Capture the cell that displays the provided text and extract its (x, y) central coordinate. 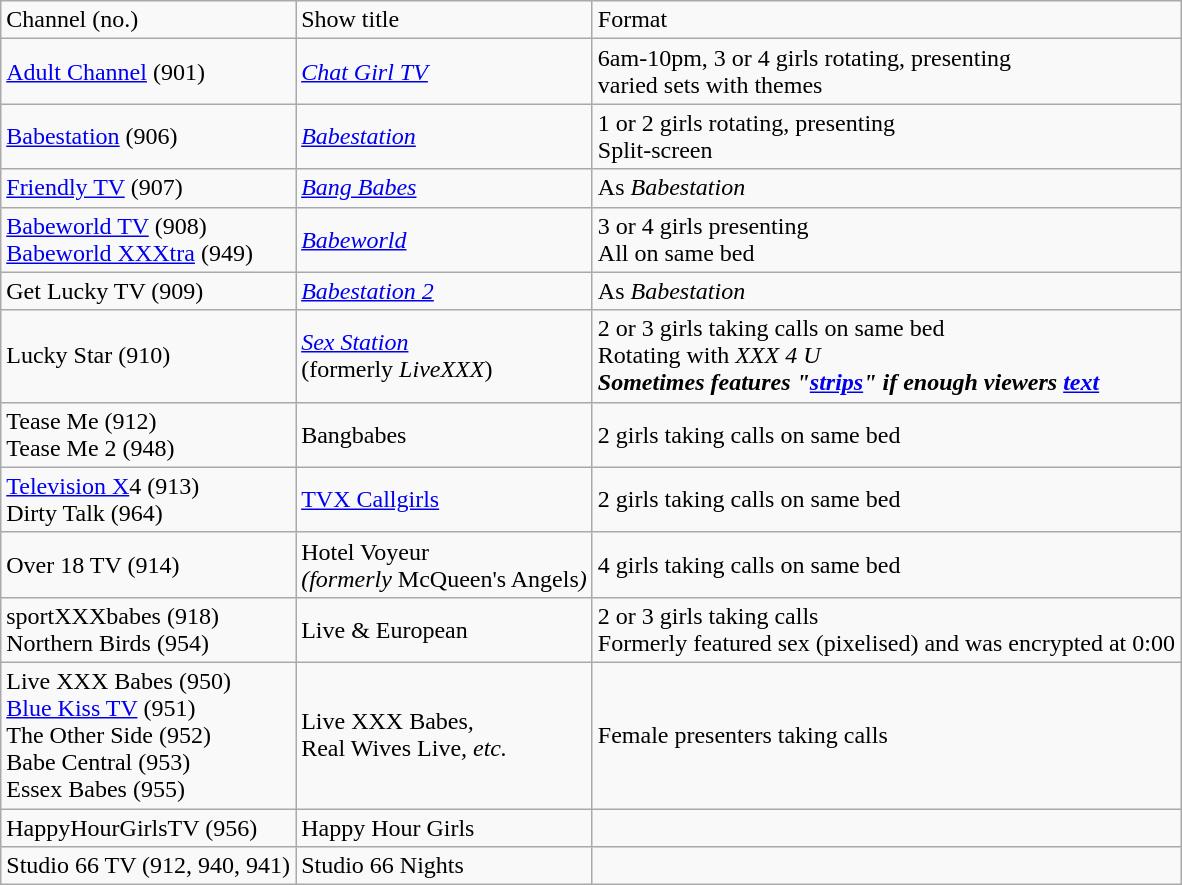
3 or 4 girls presenting All on same bed (886, 240)
2 or 3 girls taking calls on same bed Rotating with XXX 4 U Sometimes features "strips" if enough viewers text (886, 356)
Format (886, 20)
1 or 2 girls rotating, presenting Split-screen (886, 136)
Friendly TV (907) (148, 188)
6am-10pm, 3 or 4 girls rotating, presenting varied sets with themes (886, 72)
Live XXX Babes (950) Blue Kiss TV (951) The Other Side (952) Babe Central (953) Essex Babes (955) (148, 735)
Lucky Star (910) (148, 356)
Hotel Voyeur (formerly McQueen's Angels) (444, 564)
Babeworld TV (908) Babeworld XXXtra (949) (148, 240)
Studio 66 Nights (444, 866)
Chat Girl TV (444, 72)
Live & European (444, 630)
Live XXX Babes, Real Wives Live, etc. (444, 735)
Television X4 (913) Dirty Talk (964) (148, 500)
Bang Babes (444, 188)
Adult Channel (901) (148, 72)
Babestation (906) (148, 136)
Female presenters taking calls (886, 735)
Over 18 TV (914) (148, 564)
Bangbabes (444, 434)
Get Lucky TV (909) (148, 291)
sportXXXbabes (918) Northern Birds (954) (148, 630)
Tease Me (912) Tease Me 2 (948) (148, 434)
2 or 3 girls taking calls Formerly featured sex (pixelised) and was encrypted at 0:00 (886, 630)
4 girls taking calls on same bed (886, 564)
Show title (444, 20)
Babeworld (444, 240)
HappyHourGirlsTV (956) (148, 827)
Studio 66 TV (912, 940, 941) (148, 866)
TVX Callgirls (444, 500)
Happy Hour Girls (444, 827)
Babestation (444, 136)
Sex Station (formerly LiveXXX) (444, 356)
Channel (no.) (148, 20)
Babestation 2 (444, 291)
